Capture the cell that displays the provided text and extract its (x, y) central coordinate. 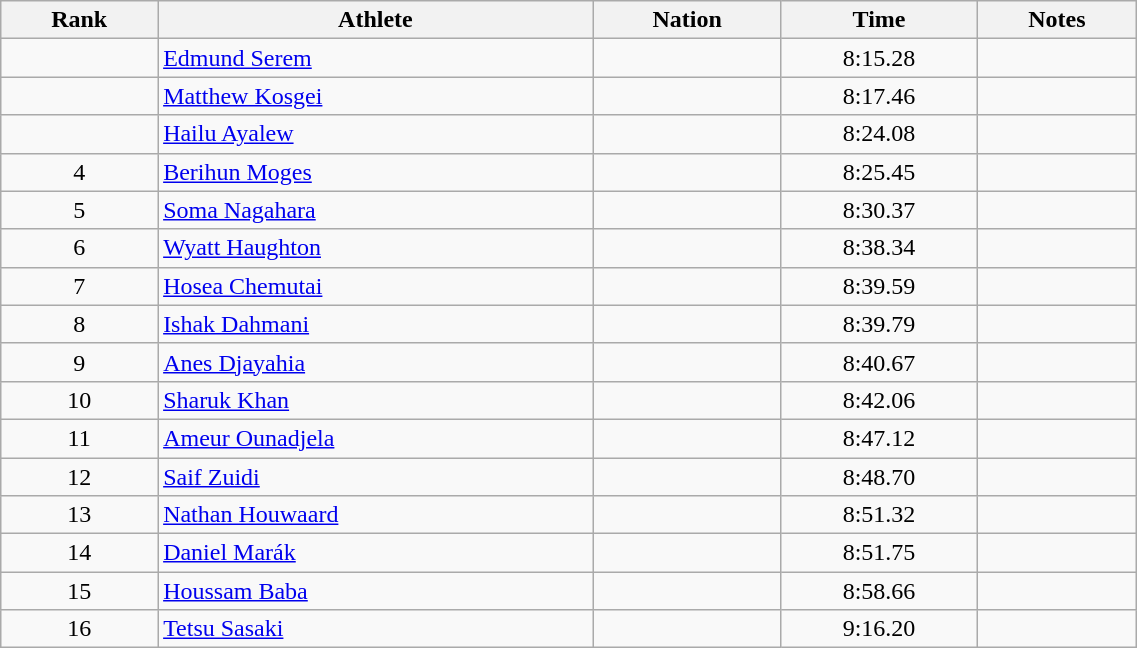
8:40.67 (879, 362)
12 (80, 477)
8:47.12 (879, 438)
8:17.46 (879, 96)
8:51.75 (879, 553)
14 (80, 553)
4 (80, 172)
Saif Zuidi (376, 477)
Time (879, 20)
8:58.66 (879, 591)
9:16.20 (879, 629)
7 (80, 286)
Notes (1057, 20)
15 (80, 591)
8:24.08 (879, 134)
Rank (80, 20)
Nation (687, 20)
8:39.79 (879, 324)
Ameur Ounadjela (376, 438)
Hailu Ayalew (376, 134)
Hosea Chemutai (376, 286)
8:39.59 (879, 286)
Houssam Baba (376, 591)
Sharuk Khan (376, 400)
Athlete (376, 20)
Matthew Kosgei (376, 96)
Berihun Moges (376, 172)
10 (80, 400)
13 (80, 515)
8:51.32 (879, 515)
Soma Nagahara (376, 210)
8:15.28 (879, 58)
Wyatt Haughton (376, 248)
8:48.70 (879, 477)
Edmund Serem (376, 58)
8:30.37 (879, 210)
Tetsu Sasaki (376, 629)
Nathan Houwaard (376, 515)
11 (80, 438)
9 (80, 362)
6 (80, 248)
8:25.45 (879, 172)
8:42.06 (879, 400)
Daniel Marák (376, 553)
8 (80, 324)
16 (80, 629)
Ishak Dahmani (376, 324)
8:38.34 (879, 248)
5 (80, 210)
Anes Djayahia (376, 362)
